Identify which cell holds the provided text, then report its [x, y] central coordinate. 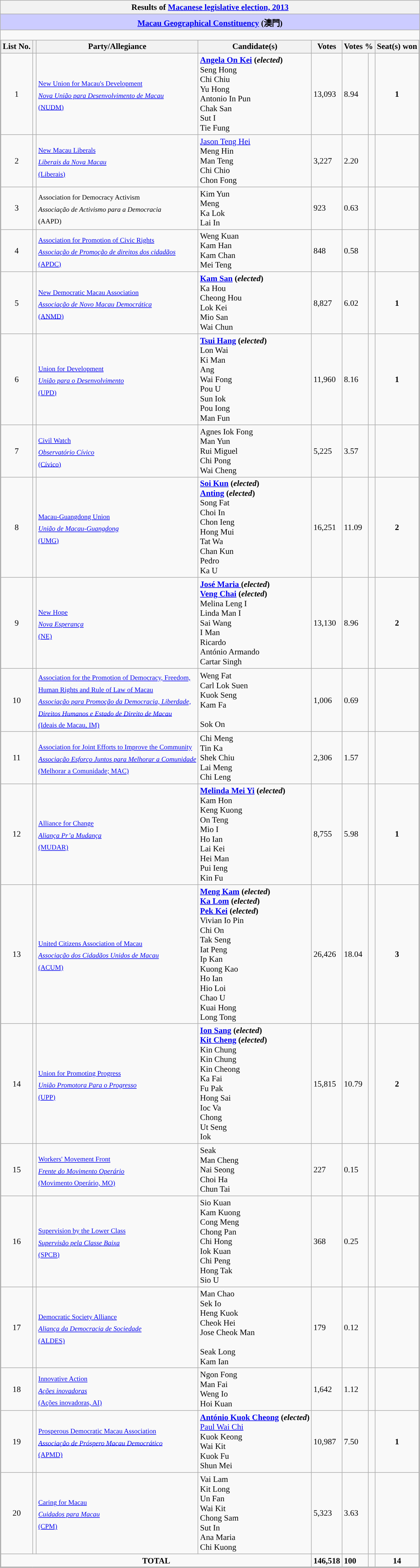
4 [17, 251]
8,827 [327, 303]
6.02 [355, 303]
16,251 [327, 527]
8 [17, 527]
1,642 [327, 1389]
Kam San (elected) Ka Hou Cheong Hou Lok Kei Mio San Wai Chun [255, 303]
0.15 [355, 1170]
Sio Kuan Kam Kuong Cong Meng Chong Pan Chi Hong Iok Kuan Chi Peng Hong Tak Sio U [255, 1241]
Seat(s) won [397, 47]
Alliance for ChangeAliança Pr’a Mudança(MUDAR) [117, 834]
3.63 [355, 1513]
11,960 [327, 379]
1.12 [355, 1389]
Prosperous Democratic Macau AssociationAssociação de Próspero Macau Democrático(APMD) [117, 1442]
8.16 [355, 379]
Innovative ActionAções inovadoras(Ações inovadoras, AI) [117, 1389]
7 [17, 451]
Association for Joint Efforts to Improve the CommunityAssociação Esforço Juntos para Melhorar a Comunidade(Melhorar a Comunidade; MAC) [117, 758]
New Macau LiberalsLiberais da Nova Macau(Liberais) [117, 161]
0.12 [355, 1327]
Ngon Fong Man Fai Weng Io Hoi Kuan [255, 1389]
Civil WatchObservatório Cívico(Cívico) [117, 451]
Association for Democracy ActivismAssociação de Activismo para a Democracia(AAPD) [117, 208]
Union for Promoting ProgressUnião Promotora Para o Progresso(UPP) [117, 1084]
10.79 [355, 1084]
8.96 [355, 623]
6 [17, 379]
José Maria (elected) Veng Chai (elected)Melina Leng ILinda Man I Sai Wang I ManRicardo António Armando Cartar Singh [255, 623]
Chi Meng Tin Ka Shek Chiu Lai Meng Chi Leng [255, 758]
New HopeNova Esperança(NE) [117, 623]
3,227 [327, 161]
Association for Promotion of Civic RightsAssociação de Promoção de direitos dos cidadãos(APDC) [117, 251]
9 [17, 623]
Workers' Movement FrontFrente do Movimento Operário(Movimento Operário, MO) [117, 1170]
368 [327, 1241]
1.57 [355, 758]
20 [17, 1513]
Angela On Kei (elected) Seng Hong Chi Chiu Yu HongAntonio In Pun Chak San Sut I Tie Fung [255, 94]
Democratic Society AllianceAliança da Democracia de Sociedade(ALDES) [117, 1327]
Kim Yun Meng Ka Lok Lai In [255, 208]
Weng Kuan Kam Han Kam Chan Mei Teng [255, 251]
12 [17, 834]
16 [17, 1241]
19 [17, 1442]
848 [327, 251]
Macau Geographical Constituency (澳門) [210, 22]
Macau-Guangdong UnionUnião de Macau-Guangdong(UMG) [117, 527]
5.98 [355, 834]
8.94 [355, 94]
10 [17, 700]
7.50 [355, 1442]
Seak Man Cheng Nai Seong Choi Ha Chun Tai [255, 1170]
15 [17, 1170]
Union for DevelopmentUnião para o Desenvolvimento(UPD) [117, 379]
0.63 [355, 208]
18.04 [355, 955]
923 [327, 208]
António Kuok Cheong (elected)Paul Wai Chi Kuok Keong Wai Kit Kuok Fu Shun Mei [255, 1442]
11.09 [355, 527]
Votes % [358, 47]
8,755 [327, 834]
Ion Sang (elected) Kit Cheng (elected) Kin Chung Kin Chung Kin Cheong Ka Fai Fu Pak Hong Sai Ioc Va Chong Ut Seng Iok [255, 1084]
TOTAL [156, 1561]
Supervision by the Lower ClassSupervisão pela Classe Baixa(SPCB) [117, 1241]
26,426 [327, 955]
5 [17, 303]
Melinda Mei Yi (elected) Kam Hon Keng Kuong On TengMio I Ho Ian Lai Kei Hei Man Pui Ieng Kin Fu [255, 834]
Party/Allegiance [117, 47]
New Union for Macau's DevelopmentNova União para Desenvolvimento de Macau(NUDM) [117, 94]
Agnes Iok Fong Man YunRui Miguel Chi Pong Wai Cheng [255, 451]
146,518 [327, 1561]
3.57 [355, 451]
Votes [327, 47]
Tsui Hang (elected) Lon Wai Ki Man Ang Wai Fong Pou U Sun Iok Pou Iong Man Fun [255, 379]
United Citizens Association of MacauAssociação dos Cidadãos Unidos de Macau(ACUM) [117, 955]
Man Chao Sek Io Heng Kuok Cheok HeiJose Cheok Man Seak Long Kam Ian [255, 1327]
13,093 [327, 94]
227 [327, 1170]
179 [327, 1327]
0.58 [355, 251]
13,130 [327, 623]
List No. [17, 47]
Weng FatCarl Lok Suen Kuok Seng Kam Fa Sok On [255, 700]
10,987 [327, 1442]
Jason Teng Hei Meng Hin Man Teng Chi Chio Chon Fong [255, 161]
13 [17, 955]
5,225 [327, 451]
Results of Macanese legislative election, 2013 [210, 7]
5,323 [327, 1513]
15,815 [327, 1084]
17 [17, 1327]
Vai Lam Kit Long Un Fan Wai Kit Chong Sam Sut InAna Maria Chi Kuong [255, 1513]
Caring for MacauCuidados para Macau(CPM) [117, 1513]
2.20 [355, 161]
Soi Kun (elected) Anting (elected) Song Fat Choi In Chon Ieng Hong Mui Tat Wa Chan KunPedro Ka U [255, 527]
11 [17, 758]
18 [17, 1389]
2,306 [327, 758]
1,006 [327, 700]
Candidate(s) [255, 47]
100 [355, 1561]
0.25 [355, 1241]
0.69 [355, 700]
New Democratic Macau AssociationAssociação de Novo Macau Democrática(ANMD) [117, 303]
